Identify which cell holds the provided text, then report its (x, y) central coordinate. 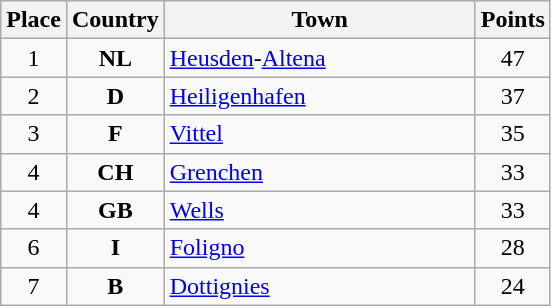
35 (512, 134)
Dottignies (320, 286)
Heiligenhafen (320, 96)
Country (115, 20)
CH (115, 172)
Place (34, 20)
F (115, 134)
GB (115, 210)
D (115, 96)
Grenchen (320, 172)
2 (34, 96)
Heusden-Altena (320, 58)
28 (512, 248)
Foligno (320, 248)
7 (34, 286)
Vittel (320, 134)
1 (34, 58)
3 (34, 134)
47 (512, 58)
6 (34, 248)
Points (512, 20)
24 (512, 286)
I (115, 248)
B (115, 286)
37 (512, 96)
Wells (320, 210)
NL (115, 58)
Town (320, 20)
